Output the [x, y] coordinate of the center of the cell containing the given text.  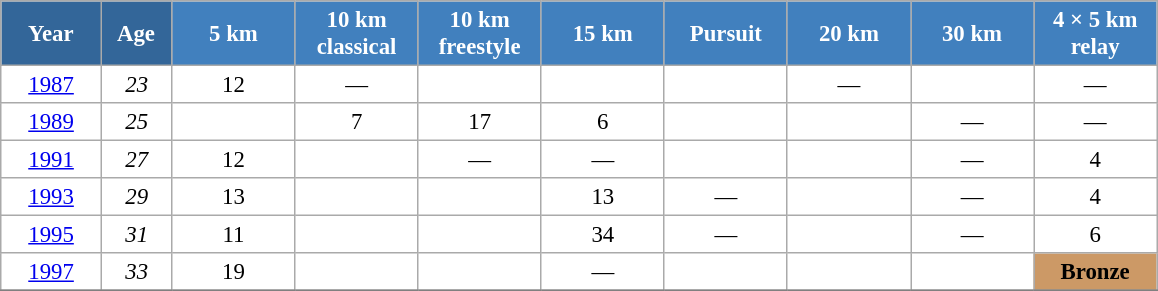
25 [136, 122]
17 [480, 122]
Year [52, 34]
4 × 5 km relay [1096, 34]
7 [356, 122]
Pursuit [726, 34]
27 [136, 160]
20 km [848, 34]
23 [136, 85]
34 [602, 235]
29 [136, 197]
10 km freestyle [480, 34]
15 km [602, 34]
1993 [52, 197]
30 km [972, 34]
Age [136, 34]
10 km classical [356, 34]
1991 [52, 160]
5 km [234, 34]
1995 [52, 235]
1989 [52, 122]
11 [234, 235]
31 [136, 235]
1987 [52, 85]
